Capture the cell that displays the provided text and extract its [x, y] central coordinate. 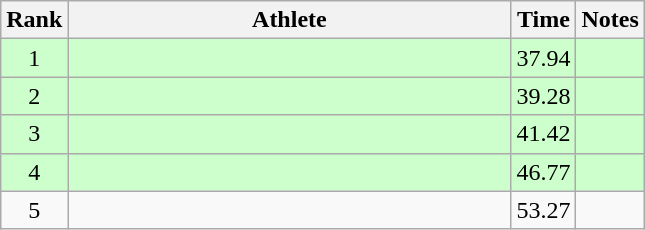
53.27 [544, 210]
Rank [34, 20]
39.28 [544, 96]
Athlete [290, 20]
46.77 [544, 172]
2 [34, 96]
5 [34, 210]
41.42 [544, 134]
Time [544, 20]
Notes [610, 20]
37.94 [544, 58]
3 [34, 134]
1 [34, 58]
4 [34, 172]
